From the cell containing the given text, extract its center point as (x, y) coordinate. 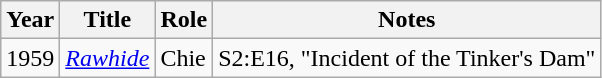
Year (30, 20)
Rawhide (108, 58)
1959 (30, 58)
S2:E16, "Incident of the Tinker's Dam" (407, 58)
Notes (407, 20)
Role (184, 20)
Chie (184, 58)
Title (108, 20)
